Scan for the cell matching the given text and deliver its (X, Y) coordinate at center. 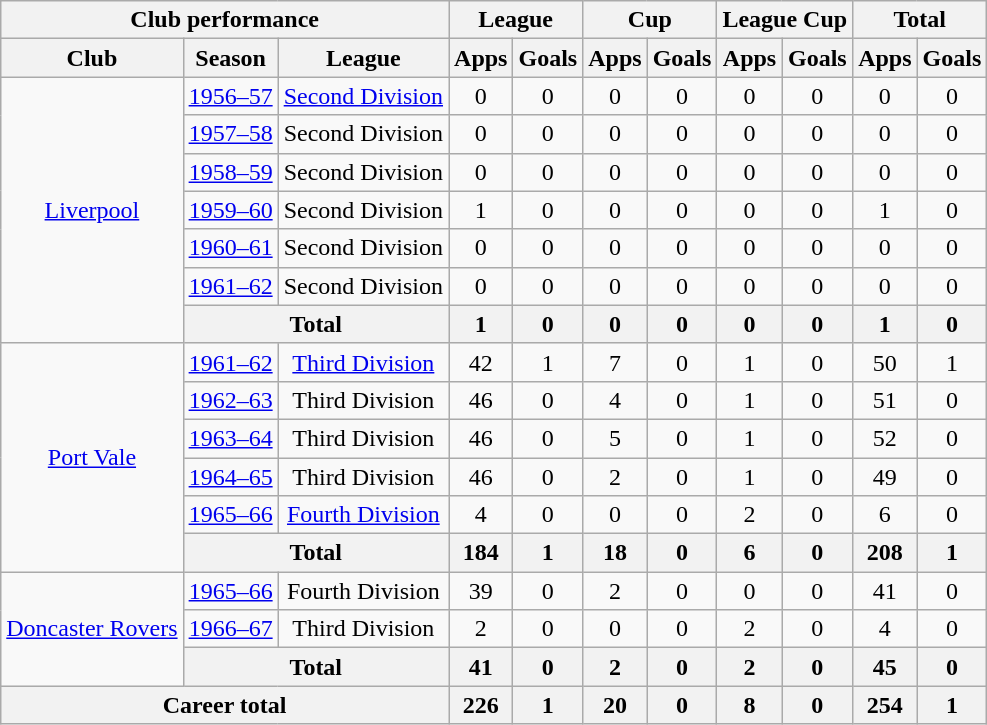
Doncaster Rovers (92, 629)
49 (885, 477)
1966–67 (230, 629)
208 (885, 553)
42 (481, 362)
1958–59 (230, 172)
Season (230, 58)
20 (615, 705)
1960–61 (230, 248)
1964–65 (230, 477)
184 (481, 553)
1963–64 (230, 438)
5 (615, 438)
1959–60 (230, 210)
45 (885, 667)
39 (481, 591)
Club (92, 58)
52 (885, 438)
Liverpool (92, 210)
18 (615, 553)
7 (615, 362)
Club performance (225, 20)
1956–57 (230, 96)
1962–63 (230, 400)
8 (750, 705)
1957–58 (230, 134)
254 (885, 705)
50 (885, 362)
League Cup (785, 20)
51 (885, 400)
226 (481, 705)
Port Vale (92, 457)
Career total (225, 705)
Cup (650, 20)
